Extract the [X, Y] coordinate from the center of the cell holding the provided text.  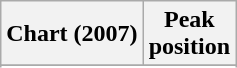
Chart (2007) [72, 34]
Peak position [189, 34]
